Pinpoint the cell where the given text exists, returning its [X, Y] midpoint coordinate. 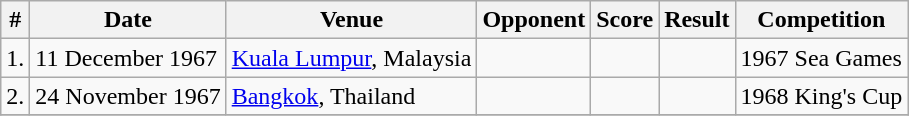
2. [16, 96]
Competition [822, 20]
Result [697, 20]
Opponent [534, 20]
1968 King's Cup [822, 96]
24 November 1967 [128, 96]
Venue [352, 20]
1967 Sea Games [822, 58]
Kuala Lumpur, Malaysia [352, 58]
Score [625, 20]
1. [16, 58]
11 December 1967 [128, 58]
Date [128, 20]
Bangkok, Thailand [352, 96]
# [16, 20]
